Output the [X, Y] coordinate of the center of the cell containing the given text.  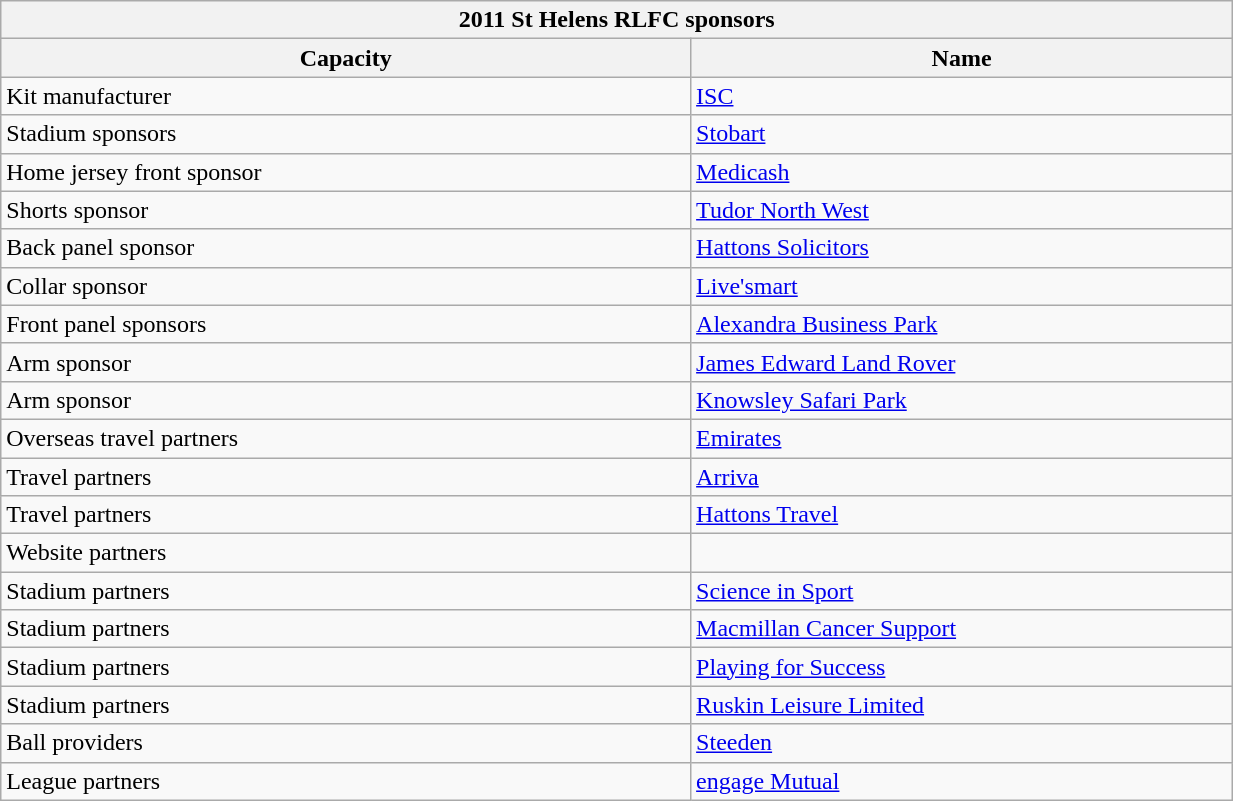
2011 St Helens RLFC sponsors [617, 20]
Overseas travel partners [346, 438]
Stadium sponsors [346, 134]
Live'smart [962, 286]
Shorts sponsor [346, 210]
ISC [962, 96]
Kit manufacturer [346, 96]
Knowsley Safari Park [962, 400]
Home jersey front sponsor [346, 172]
Ball providers [346, 743]
engage Mutual [962, 781]
Back panel sponsor [346, 248]
Stobart [962, 134]
League partners [346, 781]
Emirates [962, 438]
Hattons Solicitors [962, 248]
Steeden [962, 743]
Ruskin Leisure Limited [962, 705]
Capacity [346, 58]
Alexandra Business Park [962, 324]
Hattons Travel [962, 515]
Website partners [346, 553]
Science in Sport [962, 591]
Macmillan Cancer Support [962, 629]
James Edward Land Rover [962, 362]
Playing for Success [962, 667]
Arriva [962, 477]
Collar sponsor [346, 286]
Tudor North West [962, 210]
Name [962, 58]
Front panel sponsors [346, 324]
Medicash [962, 172]
